Detect which cell encompasses the target text, then output its (X, Y) center coordinate. 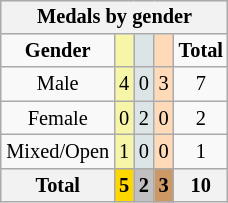
10 (201, 185)
5 (124, 185)
7 (201, 84)
Gender (58, 51)
Female (58, 118)
Male (58, 84)
Mixed/Open (58, 152)
Medals by gender (114, 17)
4 (124, 84)
